Find where the given text appears and provide that cell's center as (x, y) coordinate. 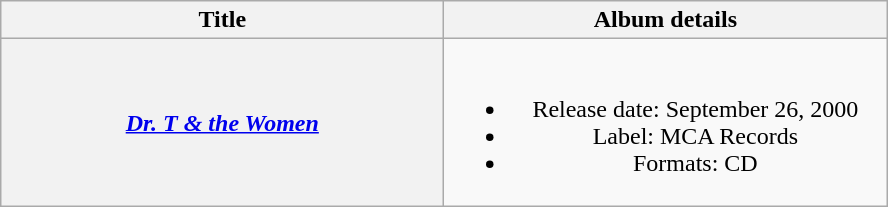
Title (222, 20)
Album details (666, 20)
Release date: September 26, 2000Label: MCA RecordsFormats: CD (666, 122)
Dr. T & the Women (222, 122)
